Search for the cell housing the specified text and yield its [X, Y] center coordinate. 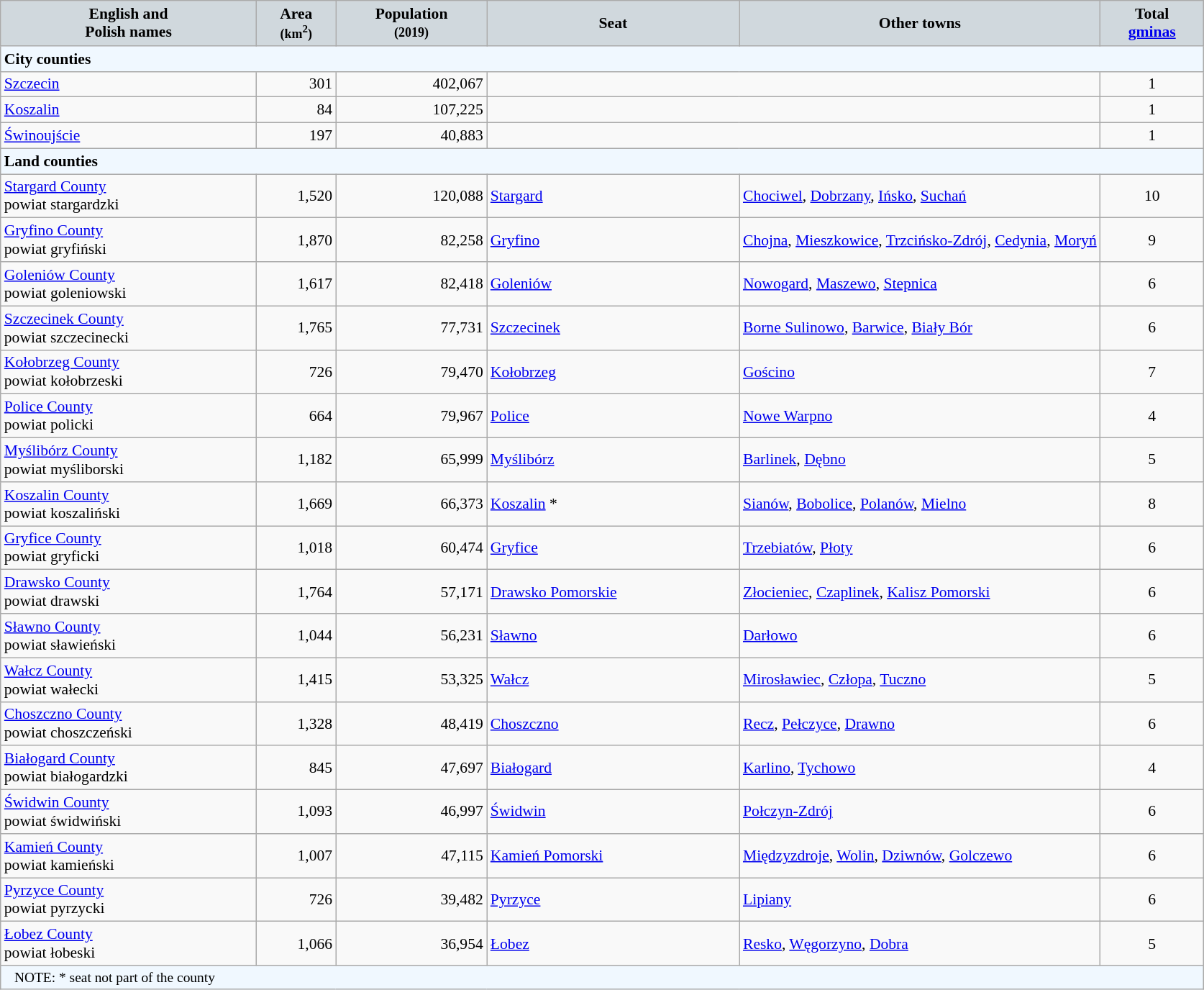
53,325 [411, 679]
Choszczno [613, 724]
Trzebiatów, Płoty [920, 548]
City counties [603, 59]
56,231 [411, 636]
47,115 [411, 856]
65,999 [411, 460]
402,067 [411, 84]
Chociwel, Dobrzany, Ińsko, Suchań [920, 196]
Kołobrzeg [613, 371]
Kamień Pomorski [613, 856]
Land counties [603, 161]
1,617 [296, 283]
77,731 [411, 328]
Świdwin [613, 812]
82,418 [411, 283]
1,328 [296, 724]
1,765 [296, 328]
Gryfino County powiat gryfiński [129, 240]
Złocieniec, Czaplinek, Kalisz Pomorski [920, 591]
Szczecinek County powiat szczecinecki [129, 328]
Darłowo [920, 636]
1,764 [296, 591]
Drawsko County powiat drawski [129, 591]
10 [1152, 196]
Gryfino [613, 240]
9 [1152, 240]
Karlino, Tychowo [920, 768]
7 [1152, 371]
1,066 [296, 944]
Świnoujście [129, 136]
Sławno County powiat sławieński [129, 636]
1,007 [296, 856]
1,044 [296, 636]
Mirosławiec, Człopa, Tuczno [920, 679]
Total gminas [1152, 23]
Kołobrzeg County powiat kołobrzeski [129, 371]
1,415 [296, 679]
Barlinek, Dębno [920, 460]
Lipiany [920, 899]
Drawsko Pomorskie [613, 591]
Kamień County powiat kamieński [129, 856]
Szczecin [129, 84]
82,258 [411, 240]
Gryfice County powiat gryficki [129, 548]
Borne Sulinowo, Barwice, Biały Bór [920, 328]
English and Polish names [129, 23]
845 [296, 768]
Myślibórz [613, 460]
Nowe Warpno [920, 416]
Wałcz County powiat wałecki [129, 679]
120,088 [411, 196]
60,474 [411, 548]
1,182 [296, 460]
Stargard County powiat stargardzki [129, 196]
301 [296, 84]
Sianów, Bobolice, Polanów, Mielno [920, 504]
Połczyn-Zdrój [920, 812]
Koszalin [129, 110]
Międzyzdroje, Wolin, Dziwnów, Golczewo [920, 856]
Gryfice [613, 548]
Pyrzyce [613, 899]
66,373 [411, 504]
79,967 [411, 416]
79,470 [411, 371]
Sławno [613, 636]
Police [613, 416]
Choszczno County powiat choszczeński [129, 724]
Gościno [920, 371]
Łobez [613, 944]
Pyrzyce County powiat pyrzycki [129, 899]
Świdwin County powiat świdwiński [129, 812]
1,669 [296, 504]
107,225 [411, 110]
1,018 [296, 548]
Area (km2) [296, 23]
48,419 [411, 724]
Resko, Węgorzyno, Dobra [920, 944]
8 [1152, 504]
40,883 [411, 136]
Population (2019) [411, 23]
1,520 [296, 196]
84 [296, 110]
Seat [613, 23]
Myślibórz County powiat myśliborski [129, 460]
Stargard [613, 196]
Białogard County powiat białogardzki [129, 768]
Other towns [920, 23]
Police County powiat policki [129, 416]
Goleniów [613, 283]
Nowogard, Maszewo, Stepnica [920, 283]
Białogard [613, 768]
Wałcz [613, 679]
Łobez County powiat łobeski [129, 944]
197 [296, 136]
1,870 [296, 240]
Koszalin County powiat koszaliński [129, 504]
1,093 [296, 812]
Koszalin * [613, 504]
Goleniów County powiat goleniowski [129, 283]
NOTE: * seat not part of the county [603, 977]
39,482 [411, 899]
46,997 [411, 812]
Chojna, Mieszkowice, Trzcińsko-Zdrój, Cedynia, Moryń [920, 240]
57,171 [411, 591]
Recz, Pełczyce, Drawno [920, 724]
47,697 [411, 768]
36,954 [411, 944]
664 [296, 416]
Szczecinek [613, 328]
